Provide the (x, y) coordinate of the cell's center where the given text is located.  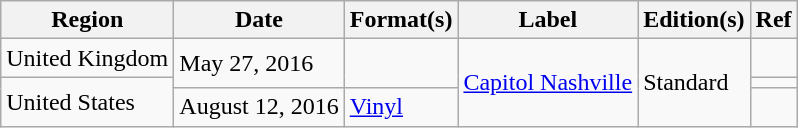
Capitol Nashville (548, 82)
Standard (694, 82)
Format(s) (401, 20)
May 27, 2016 (259, 64)
August 12, 2016 (259, 107)
Edition(s) (694, 20)
Vinyl (401, 107)
Date (259, 20)
Label (548, 20)
United States (88, 102)
Ref (774, 20)
United Kingdom (88, 58)
Region (88, 20)
